From the cell containing the given text, extract its center point as [x, y] coordinate. 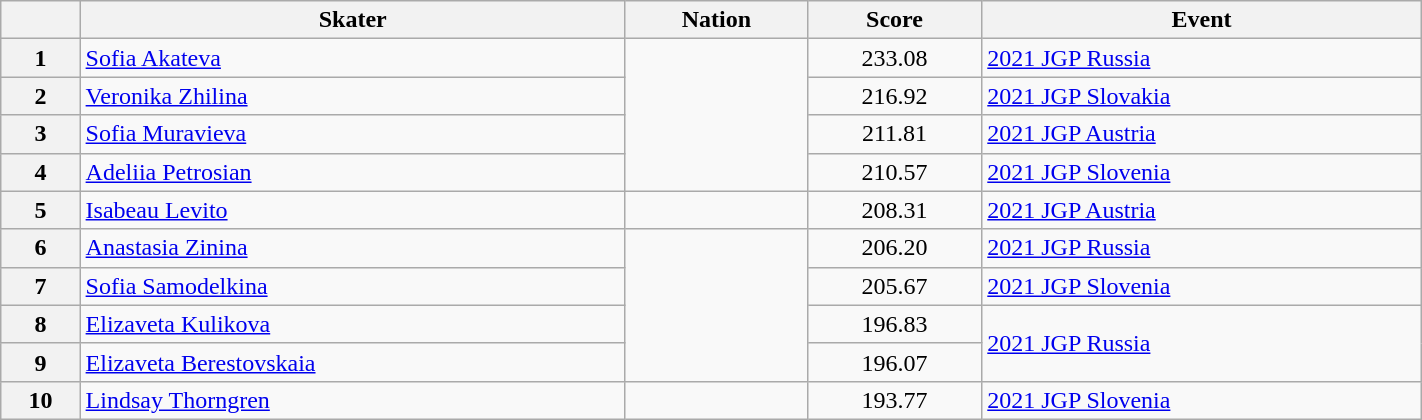
2 [40, 96]
8 [40, 324]
7 [40, 286]
Sofia Akateva [352, 58]
3 [40, 134]
Event [1202, 20]
205.67 [894, 286]
Score [894, 20]
Lindsay Thorngren [352, 400]
1 [40, 58]
Sofia Muravieva [352, 134]
2021 JGP Slovakia [1202, 96]
Elizaveta Kulikova [352, 324]
9 [40, 362]
10 [40, 400]
4 [40, 172]
Adeliia Petrosian [352, 172]
Elizaveta Berestovskaia [352, 362]
196.83 [894, 324]
Skater [352, 20]
208.31 [894, 210]
233.08 [894, 58]
210.57 [894, 172]
5 [40, 210]
Isabeau Levito [352, 210]
6 [40, 248]
Nation [716, 20]
193.77 [894, 400]
211.81 [894, 134]
216.92 [894, 96]
Anastasia Zinina [352, 248]
Veronika Zhilina [352, 96]
206.20 [894, 248]
Sofia Samodelkina [352, 286]
196.07 [894, 362]
